For the text-containing cell, return its midpoint in [X, Y] coordinate format. 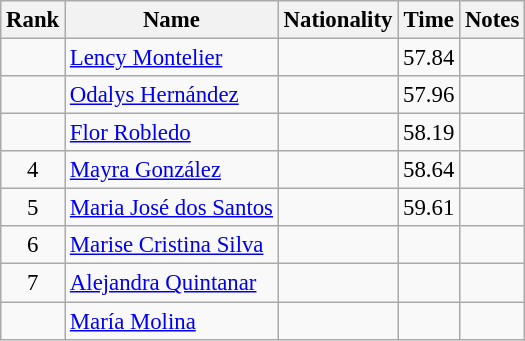
Notes [492, 20]
Flor Robledo [172, 133]
6 [33, 245]
María Molina [172, 321]
57.84 [429, 58]
Maria José dos Santos [172, 208]
58.64 [429, 170]
4 [33, 170]
Marise Cristina Silva [172, 245]
7 [33, 283]
58.19 [429, 133]
Name [172, 20]
Odalys Hernández [172, 95]
Alejandra Quintanar [172, 283]
Lency Montelier [172, 58]
Time [429, 20]
Mayra González [172, 170]
5 [33, 208]
Nationality [338, 20]
57.96 [429, 95]
59.61 [429, 208]
Rank [33, 20]
